Provide the (X, Y) coordinate of the cell's center where the given text is located.  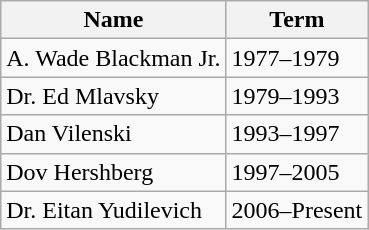
1993–1997 (297, 134)
Dov Hershberg (114, 172)
1997–2005 (297, 172)
Dr. Ed Mlavsky (114, 96)
Name (114, 20)
2006–Present (297, 210)
Dr. Eitan Yudilevich (114, 210)
Term (297, 20)
1977–1979 (297, 58)
1979–1993 (297, 96)
Dan Vilenski (114, 134)
A. Wade Blackman Jr. (114, 58)
